Determine the [X, Y] coordinate at the center of the cell enclosing the given text.  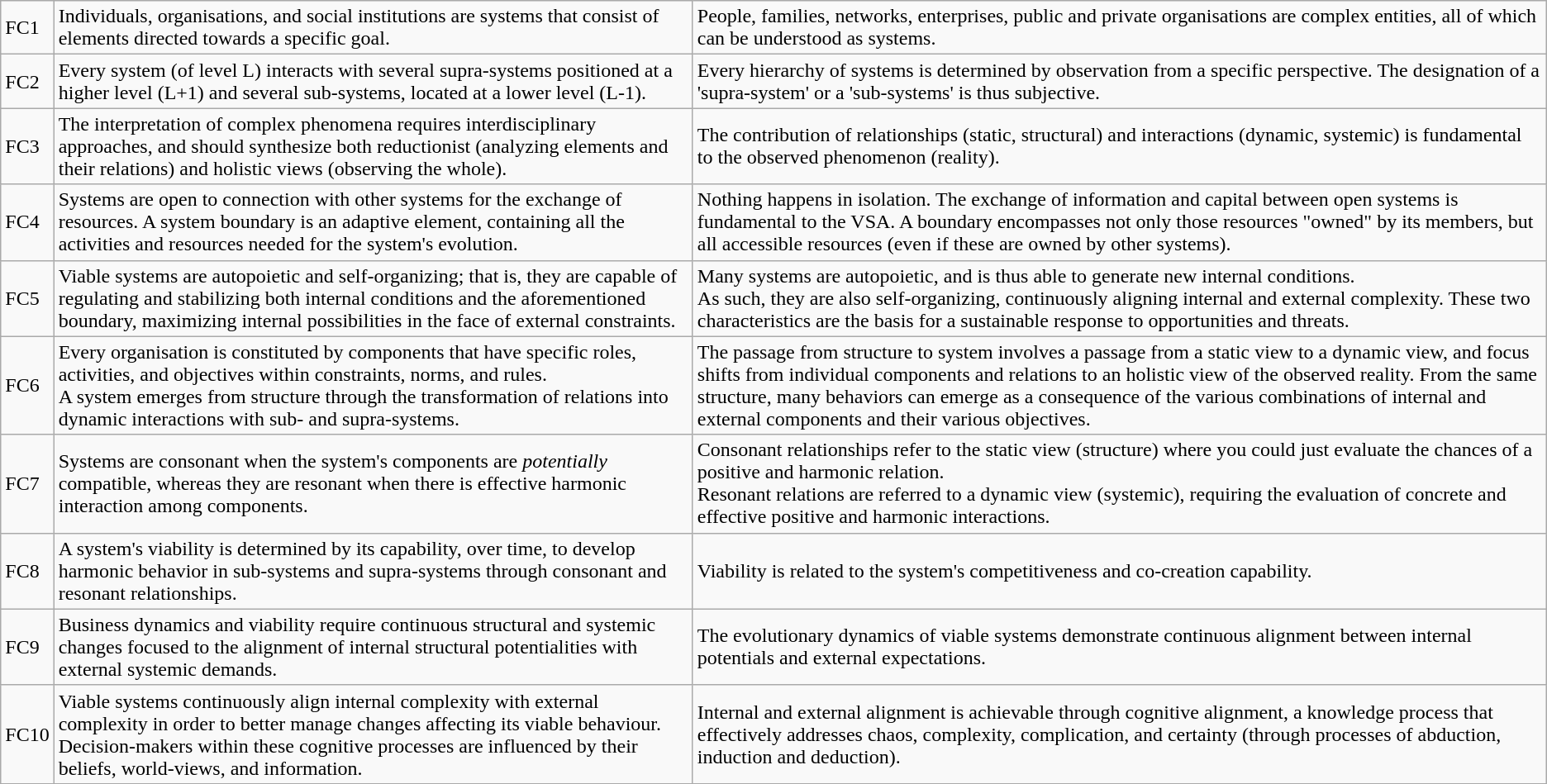
FC10 [27, 734]
Viability is related to the system's competitiveness and co-creation capability. [1119, 571]
Individuals, organisations, and social institutions are systems that consist of elements directed towards a specific goal. [374, 28]
FC1 [27, 28]
FC3 [27, 146]
The contribution of relationships (static, structural) and interactions (dynamic, systemic) is fundamental to the observed phenomenon (reality). [1119, 146]
FC7 [27, 484]
FC4 [27, 222]
FC9 [27, 647]
FC6 [27, 385]
FC2 [27, 81]
People, families, networks, enterprises, public and private organisations are complex entities, all of which can be understood as systems. [1119, 28]
FC8 [27, 571]
FC5 [27, 298]
The evolutionary dynamics of viable systems demonstrate continuous alignment between internal potentials and external expectations. [1119, 647]
